From the cell containing the given text, extract its center point as [X, Y] coordinate. 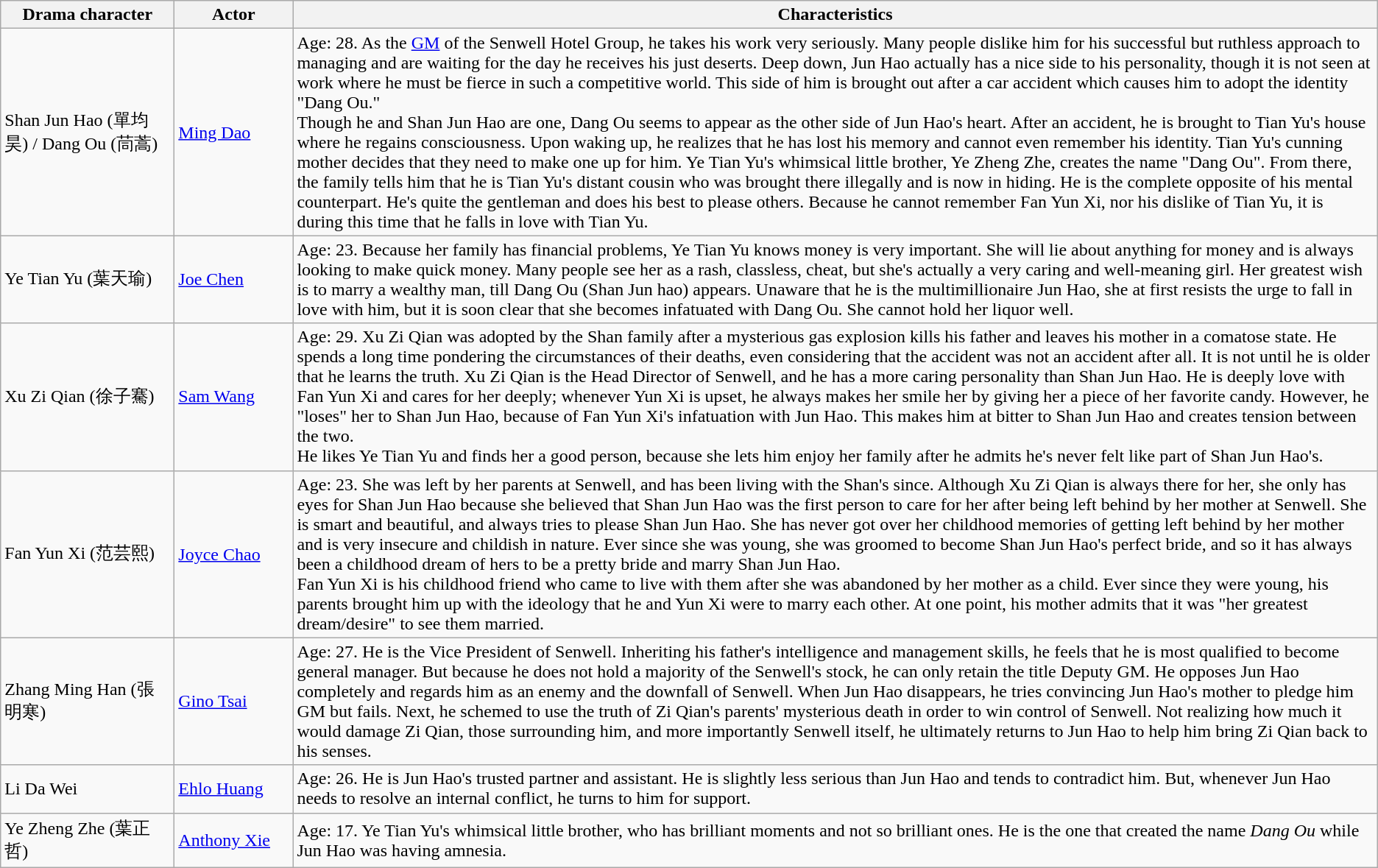
Fan Yun Xi (范芸熙) [88, 554]
Gino Tsai [234, 701]
Ehlo Huang [234, 789]
Ye Tian Yu (葉天瑜) [88, 280]
Characteristics [835, 15]
Shan Jun Hao (單均昊) / Dang Ou (茼蒿) [88, 133]
Xu Zi Qian (徐子騫) [88, 397]
Ming Dao [234, 133]
Li Da Wei [88, 789]
Joyce Chao [234, 554]
Drama character [88, 15]
Sam Wang [234, 397]
Ye Zheng Zhe (葉正哲) [88, 840]
Anthony Xie [234, 840]
Zhang Ming Han (張明寒) [88, 701]
Actor [234, 15]
Joe Chen [234, 280]
